Capture the cell that displays the provided text and extract its (X, Y) central coordinate. 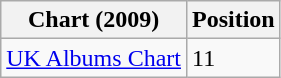
Position (233, 20)
Chart (2009) (94, 20)
UK Albums Chart (94, 58)
11 (233, 58)
